Pinpoint the cell where the given text exists, returning its (X, Y) midpoint coordinate. 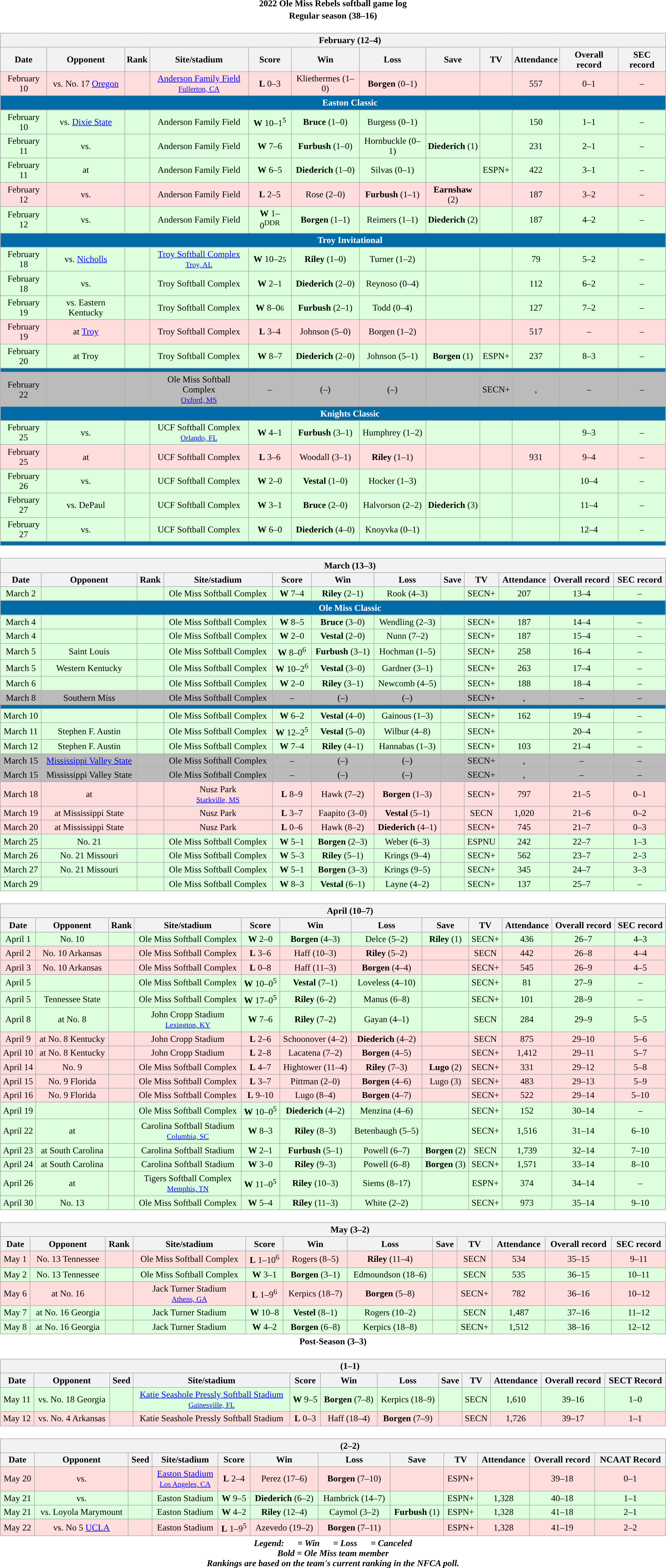
Vestal (1–0) (326, 481)
May 8 (16, 1327)
Borgen (1) (453, 356)
517 (536, 332)
Tigers Softball ComplexMemphis, TN (188, 1184)
Riley (2–1) (343, 594)
Newcomb (4–5) (407, 683)
Powell (6–7) (387, 1150)
29–9 (583, 1020)
at No. 8 (72, 1020)
Reimers (1–1) (392, 220)
17–4 (582, 668)
24–7 (582, 870)
3–1 (589, 170)
Borgen (7–10) (355, 1479)
745 (524, 827)
Vestal (2–0) (343, 636)
Borgen (7–8) (349, 1399)
February 20 (24, 356)
1,512 (519, 1327)
(2–2) (333, 1446)
Loveless (4–10) (387, 982)
vs. No 5 UCLA (81, 1528)
Hawk (7–2) (343, 794)
562 (524, 855)
557 (536, 83)
Borgen (2) (445, 1150)
vs. Loyola Marymount (81, 1512)
Vestal (7–1) (315, 982)
Johnson (5–0) (326, 332)
29–14 (583, 1095)
81 (527, 982)
207 (524, 594)
Rogers (10–2) (390, 1313)
Rogers (8–5) (315, 1259)
L 2–8 (261, 1053)
Furbush (1–1) (392, 195)
8–3 (589, 356)
W 10–25 (270, 259)
39–16 (573, 1399)
6–10 (640, 1131)
May 20 (18, 1479)
Siems (8–17) (387, 1184)
Powell (6–8) (387, 1164)
Borgen (4–3) (315, 939)
at No. 16 (68, 1294)
37–16 (578, 1313)
13–4 (582, 594)
1,412 (527, 1053)
Borgen (3) (445, 1164)
Haff (18–4) (349, 1419)
Betenbaugh (5–5) (387, 1131)
Hannabas (1–3) (407, 746)
41–19 (562, 1528)
4–3 (640, 939)
5–5 (640, 1020)
vs. No. 4 Arkansas (72, 1419)
vs. No. 17 Oregon (85, 83)
Ole Miss Softball ComplexOxford, MS (199, 389)
Hightower (11–4) (315, 1067)
2–2 (630, 1528)
28–9 (583, 1000)
Krings (9–5) (407, 870)
W 5–3 (292, 855)
21–7 (582, 827)
39–17 (573, 1419)
Katie Seashole Pressly Softball Stadium (211, 1419)
79 (536, 259)
152 (527, 1111)
Delce (5–2) (387, 939)
Diederich (4–1) (407, 827)
797 (524, 794)
41–18 (562, 1512)
Jack Turner StadiumAthens, GA (190, 1294)
150 (536, 122)
Lacatena (7–2) (315, 1053)
Vestal (3–0) (343, 668)
March 27 (21, 870)
Riley (7–2) (315, 1020)
Bruce (2–0) (326, 505)
38–16 (578, 1327)
26–8 (583, 953)
W 8–7 (270, 356)
Riley (10–3) (315, 1184)
Bruce (3–0) (343, 622)
Kerpics (18–9) (408, 1399)
14–4 (582, 622)
March 18 (21, 794)
Turner (1–2) (392, 259)
Earnshaw (2) (453, 195)
Nunn (7–2) (407, 636)
10–4 (589, 481)
Hochman (1–5) (407, 652)
32–14 (583, 1150)
L 2–5 (270, 195)
9–4 (589, 457)
545 (527, 967)
1,610 (516, 1399)
26–7 (583, 939)
Wendling (2–3) (407, 622)
25–7 (582, 884)
Kerpics (18–8) (390, 1327)
Southern Miss (89, 697)
36–15 (578, 1274)
Borgen (6–8) (315, 1327)
April 22 (18, 1131)
W 11–05 (261, 1184)
Diederich (3) (453, 505)
W 4–1 (270, 433)
Easton StadiumLos Angeles, CA (185, 1479)
10–12 (638, 1294)
5–9 (640, 1081)
103 (524, 746)
April 15 (18, 1081)
18–4 (582, 683)
26–9 (583, 967)
2–3 (640, 855)
Borgen (1–2) (392, 332)
1,487 (519, 1313)
3–2 (589, 195)
20–4 (582, 731)
Manus (6–8) (387, 1000)
Borgen (7–9) (408, 1419)
Schoonover (4–2) (315, 1039)
Rose (2–0) (326, 195)
Riley (11–3) (315, 1203)
W 10–26 (292, 668)
Knoyvka (0–1) (392, 529)
Layne (4–2) (407, 884)
vs. Eastern Kentucky (85, 308)
Borgen (4–4) (387, 967)
Kliethermes (1–0) (326, 83)
3–3 (640, 870)
29–12 (583, 1067)
Borgen (4–5) (387, 1053)
39–18 (562, 1479)
436 (527, 939)
534 (519, 1259)
188 (524, 683)
Borgen (5–8) (390, 1294)
L 8–9 (292, 794)
Kerpics (18–7) (315, 1294)
Borgen (1–3) (407, 794)
931 (536, 457)
Furbush (5–1) (315, 1150)
33–14 (583, 1164)
Silvas (0–1) (392, 170)
237 (536, 356)
5–6 (640, 1039)
Diederich (2) (453, 220)
1–3 (640, 841)
Carolina Softball StadiumColumbia, SC (188, 1131)
0–3 (640, 827)
1,020 (524, 813)
March 12 (21, 746)
Riley (11–4) (390, 1259)
Todd (0–4) (392, 308)
March (13–3) (333, 566)
35–14 (583, 1203)
Furbush (2–1) (326, 308)
782 (519, 1294)
Borgen (7–11) (355, 1528)
Gardner (3–1) (407, 668)
Furbush (1) (417, 1512)
21–5 (582, 794)
Haff (10–3) (315, 953)
23–7 (582, 855)
Gainous (1–3) (407, 716)
7–10 (640, 1150)
Borgen (4–7) (387, 1095)
April 3 (18, 967)
Lugo (2) (445, 1067)
875 (527, 1039)
vs. Nicholls (85, 259)
vs. No. 18 Georgia (72, 1399)
March 29 (21, 884)
10–11 (638, 1274)
162 (524, 716)
Katie Seashole Pressly Softball StadiumGainesville, FL (211, 1399)
Riley (1–0) (326, 259)
April 19 (18, 1111)
March 8 (21, 697)
W 17–05 (261, 1000)
1,516 (527, 1131)
12–4 (589, 529)
Borgen (2–3) (343, 841)
1,571 (527, 1164)
258 (524, 652)
W 12–25 (292, 731)
April (10–7) (333, 911)
Borgen (1–1) (326, 220)
Riley (3–1) (343, 683)
No. 9 (72, 1067)
263 (524, 668)
Easton Classic (333, 103)
9–11 (638, 1259)
SECT Record (636, 1380)
Saint Louis (89, 652)
31–14 (583, 1131)
ESPNU (482, 841)
Riley (6–2) (315, 1000)
15–4 (582, 636)
May 2 (16, 1274)
Vestel (8–1) (315, 1313)
Furbush (1–0) (326, 146)
11–12 (638, 1313)
345 (524, 870)
483 (527, 1081)
35–15 (578, 1259)
Bruce (1–0) (326, 122)
973 (527, 1203)
W 1–0DDR (270, 220)
L 1–106 (265, 1259)
Haff (11–3) (315, 967)
Gayan (4–1) (387, 1020)
Reynoso (0–4) (392, 283)
Vestal (5–0) (343, 731)
vs. DePaul (85, 505)
5–10 (640, 1095)
Diederich (6–2) (284, 1498)
April 2 (18, 953)
Hocker (1–3) (392, 481)
101 (527, 1000)
Borgen (3–3) (343, 870)
374 (527, 1184)
April 23 (18, 1150)
331 (527, 1067)
5–7 (640, 1053)
March 20 (21, 827)
Ole Miss Classic (333, 608)
Vestal (4–0) (343, 716)
34–14 (583, 1184)
Riley (12–4) (284, 1512)
9–3 (589, 433)
May 6 (16, 1294)
29–13 (583, 1081)
Weber (6–3) (407, 841)
535 (519, 1274)
422 (536, 170)
4–4 (640, 953)
9–10 (640, 1203)
W 6–0 (270, 529)
Anderson Family FieldFullerton, CA (199, 83)
L 3–4 (270, 332)
Hawk (8–2) (343, 827)
Diederich (1–0) (326, 170)
522 (527, 1095)
W 8–5 (292, 622)
29–10 (583, 1039)
Riley (7–3) (387, 1067)
May 12 (17, 1419)
April 10 (18, 1053)
L 1–96 (265, 1294)
Troy Invitational (333, 240)
March 19 (21, 813)
6–2 (589, 283)
Hornbuckle (0–1) (392, 146)
L 0–8 (261, 967)
Azevedo (19–2) (284, 1528)
May 22 (18, 1528)
W 10–15 (270, 122)
0–2 (640, 813)
Johnson (5–1) (392, 356)
40–18 (562, 1498)
29–11 (583, 1053)
March 26 (21, 855)
Riley (1) (445, 939)
Wilbur (4–8) (407, 731)
W 5–4 (261, 1203)
Faapito (3–0) (343, 813)
231 (536, 146)
April 14 (18, 1067)
April 8 (18, 1020)
Lugo (8–4) (315, 1095)
April 30 (18, 1203)
21–6 (582, 813)
19–4 (582, 716)
Pittman (2–0) (315, 1081)
Humphrey (1–2) (392, 433)
Vestal (6–1) (343, 884)
Western Kentucky (89, 668)
Riley (8–3) (315, 1131)
April 1 (18, 939)
Borgen (0–1) (392, 83)
March 2 (21, 594)
W 3–0 (261, 1164)
Riley (5–2) (387, 953)
Borgen (3–1) (315, 1274)
April 16 (18, 1095)
1–0 (636, 1399)
8–10 (640, 1164)
L 2–4 (234, 1479)
Riley (1–1) (392, 457)
22–7 (582, 841)
Borgen (4–6) (387, 1081)
March 6 (21, 683)
February 26 (24, 481)
March 11 (21, 731)
Hambrick (14–7) (355, 1498)
UCF Softball ComplexOrlando, FL (199, 433)
W 6–2 (292, 716)
Caymol (3–2) (355, 1512)
John Cropp StadiumLexington, KY (188, 1020)
Riley (9–3) (315, 1164)
Krings (9–4) (407, 855)
W 10–8 (265, 1313)
May 11 (17, 1399)
Nusz ParkStarkville, MS (218, 794)
No. 21 (89, 841)
137 (524, 884)
(1–1) (333, 1366)
Rook (4–3) (407, 594)
30–14 (583, 1111)
Troy Softball ComplexTroy, AL (199, 259)
February (12–4) (333, 40)
11–4 (589, 505)
L 9–10 (261, 1095)
Menzina (4–6) (387, 1111)
Riley (5–1) (343, 855)
12–12 (638, 1327)
April 9 (18, 1039)
Knights Classic (333, 414)
No. 13 (72, 1203)
5–2 (589, 259)
vs. Dixie State (85, 122)
No. 10 (72, 939)
1,726 (516, 1419)
NCAAT Record (630, 1460)
May 7 (16, 1313)
L 2–6 (261, 1039)
284 (527, 1020)
March 25 (21, 841)
Vestal (5–1) (407, 813)
4–5 (640, 967)
21–4 (582, 746)
May 1 (16, 1259)
112 (536, 283)
Diederich (4–0) (326, 529)
April 26 (18, 1184)
L 4–7 (261, 1067)
Riley (4–1) (343, 746)
4–2 (589, 220)
Diederich (1) (453, 146)
27–9 (583, 982)
Edmoundson (18–6) (390, 1274)
242 (524, 841)
36–16 (578, 1294)
White (2–2) (387, 1203)
May (3–2) (333, 1230)
April 24 (18, 1164)
1,739 (527, 1150)
W 6–5 (270, 170)
Perez (17–6) (284, 1479)
February 22 (24, 389)
L 1–95 (234, 1528)
Halvorson (2–2) (392, 505)
5–8 (640, 1067)
Lugo (3) (445, 1081)
March 10 (21, 716)
16–4 (582, 652)
L 0–6 (292, 827)
127 (536, 308)
442 (527, 953)
Tennessee State (72, 1000)
Woodall (3–1) (326, 457)
7–2 (589, 308)
Burgess (0–1) (392, 122)
